Scan for the cell matching the given text and deliver its (X, Y) coordinate at center. 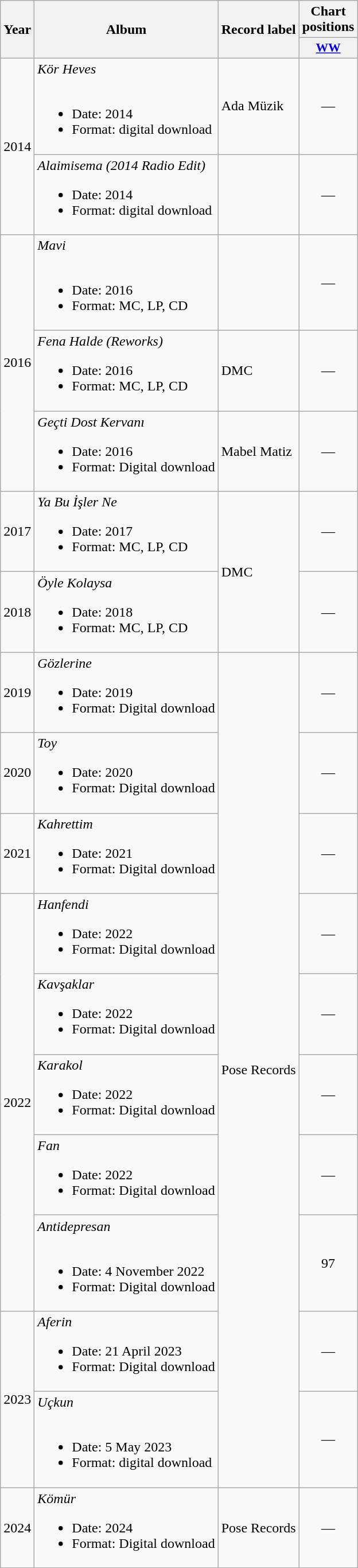
FanDate: 2022Format: Digital download (126, 1175)
2018 (17, 612)
Fena Halde (Reworks)Date: 2016Format: MC, LP, CD (126, 371)
KömürDate: 2024Format: Digital download (126, 1527)
2022 (17, 1102)
UçkunDate: 5 May 2023Format: digital download (126, 1439)
Record label (258, 30)
Mabel Matiz (258, 451)
97 (328, 1263)
KarakolDate: 2022Format: Digital download (126, 1094)
Album (126, 30)
GözlerineDate: 2019Format: Digital download (126, 692)
HanfendiDate: 2022Format: Digital download (126, 934)
2014 (17, 146)
2016 (17, 363)
ToyDate: 2020Format: Digital download (126, 773)
AntidepresanDate: 4 November 2022Format: Digital download (126, 1263)
MaviDate: 2016Format: MC, LP, CD (126, 282)
KahrettimDate: 2021Format: Digital download (126, 853)
Geçti Dost KervanıDate: 2016Format: Digital download (126, 451)
2019 (17, 692)
Year (17, 30)
WW (328, 48)
2023 (17, 1399)
2021 (17, 853)
KavşaklarDate: 2022Format: Digital download (126, 1014)
Ada Müzik (258, 106)
Kör HevesDate: 2014Format: digital download (126, 106)
Ya Bu İşler NeDate: 2017Format: MC, LP, CD (126, 532)
Chart positions (328, 20)
2017 (17, 532)
AferinDate: 21 April 2023Format: Digital download (126, 1351)
2024 (17, 1527)
Öyle KolaysaDate: 2018Format: MC, LP, CD (126, 612)
Alaimisema (2014 Radio Edit)Date: 2014Format: digital download (126, 194)
2020 (17, 773)
